Scan for the cell matching the given text and deliver its (x, y) coordinate at center. 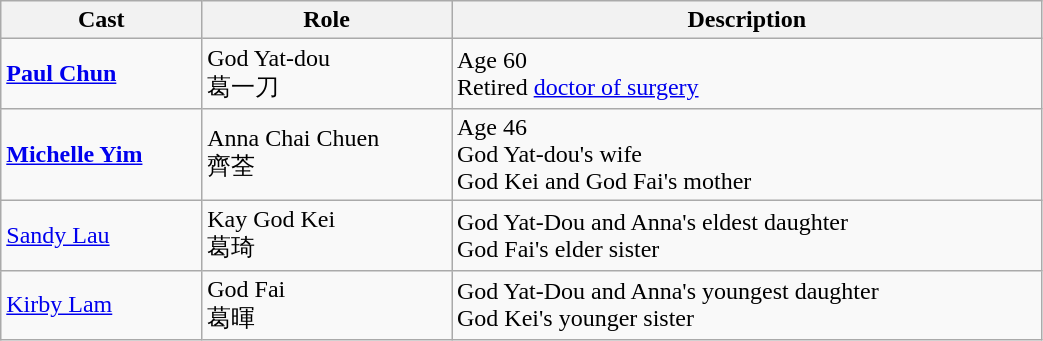
Michelle Yim (102, 154)
Sandy Lau (102, 235)
Age 60Retired doctor of surgery (748, 74)
Cast (102, 20)
God Yat-Dou and Anna's eldest daughterGod Fai's elder sister (748, 235)
Kirby Lam (102, 305)
Paul Chun (102, 74)
God Yat-Dou and Anna's youngest daughterGod Kei's younger sister (748, 305)
Description (748, 20)
God Fai 葛暉 (327, 305)
Age 46God Yat-dou's wifeGod Kei and God Fai's mother (748, 154)
God Yat-dou 葛一刀 (327, 74)
Role (327, 20)
Kay God Kei 葛琦 (327, 235)
Anna Chai Chuen 齊荃 (327, 154)
